Return the (x, y) coordinate for the center point of the cell that contains the specified text.  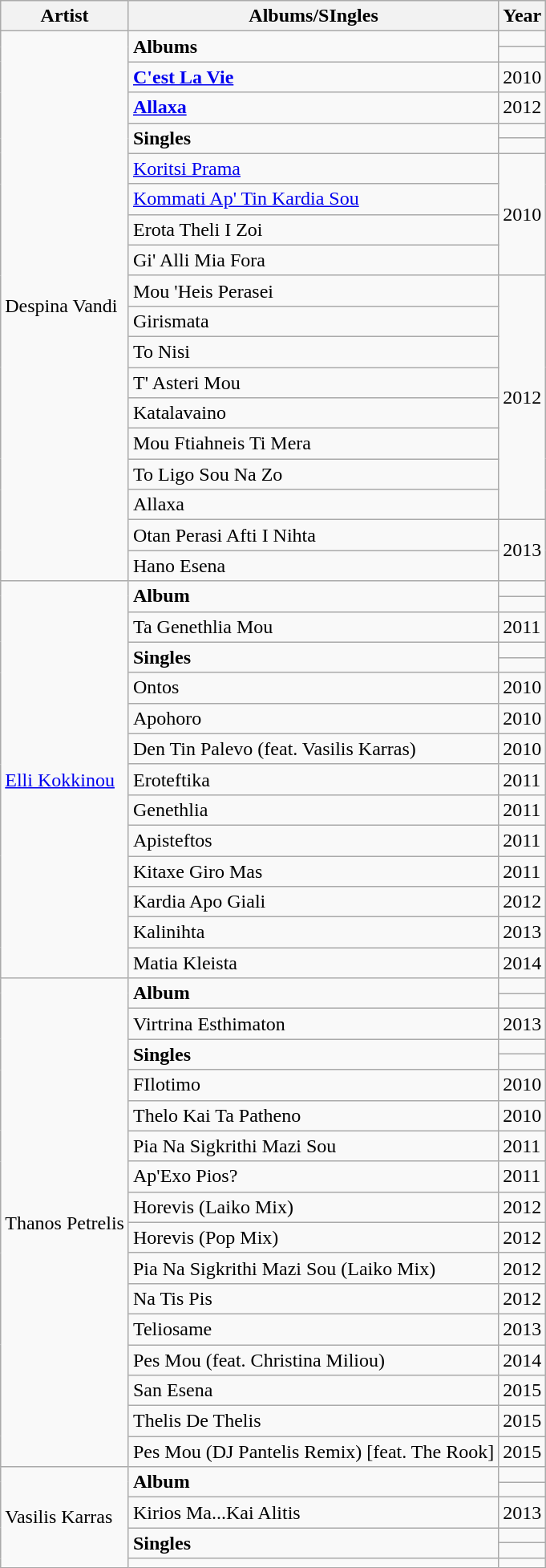
Thelo Kai Ta Patheno (313, 1115)
Pia Na Sigkrithi Mazi Sou (Laiko Mix) (313, 1268)
Genethlia (313, 810)
Ontos (313, 688)
Na Tis Pis (313, 1298)
Pes Mou (feat. Christina Miliou) (313, 1360)
Teliosame (313, 1329)
T' Asteri Mou (313, 383)
Girismata (313, 321)
Pia Na Sigkrithi Mazi Sou (313, 1146)
Albums/SIngles (313, 16)
Den Tin Palevo (feat. Vasilis Karras) (313, 749)
Mou Ftiahneis Ti Mera (313, 444)
Kitaxe Giro Mas (313, 871)
Mou 'Heis Perasei (313, 290)
Kommati Ap' Tin Kardia Sou (313, 199)
Erota Theli I Zoi (313, 230)
Kardia Apo Giali (313, 902)
Otan Perasi Afti I Nihta (313, 535)
To Ligo Sou Na Zo (313, 474)
San Esena (313, 1391)
Thelis De Thelis (313, 1421)
Artist (65, 16)
Kalinihta (313, 932)
FIlotimo (313, 1085)
Eroteftika (313, 779)
Year (523, 16)
Gi' Alli Mia Fora (313, 260)
Apohoro (313, 718)
Hano Esena (313, 566)
Virtrina Esthimaton (313, 1024)
Kirios Ma...Kai Alitis (313, 1513)
Horevis (Laiko Mix) (313, 1207)
Apisteftos (313, 840)
C'est La Vie (313, 77)
To Nisi (313, 351)
Koritsi Prama (313, 169)
Ta Genethlia Mou (313, 627)
Vasilis Karras (65, 1517)
Ap'Exo Pios? (313, 1176)
Albums (313, 47)
Horevis (Pop Mix) (313, 1237)
Elli Kokkinou (65, 780)
Thanos Petrelis (65, 1223)
Pes Mou (DJ Pantelis Remix) [feat. The Rook] (313, 1452)
Matia Kleista (313, 963)
Katalavaino (313, 413)
Despina Vandi (65, 307)
